Identify which cell holds the provided text, then report its [x, y] central coordinate. 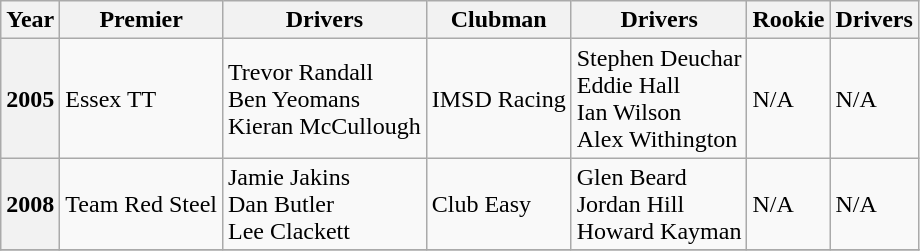
Clubman [498, 20]
2008 [30, 204]
Year [30, 20]
Jamie JakinsDan ButlerLee Clackett [324, 204]
Premier [142, 20]
Stephen DeucharEddie HallIan WilsonAlex Withington [659, 98]
Trevor RandallBen YeomansKieran McCullough [324, 98]
Club Easy [498, 204]
Glen BeardJordan HillHoward Kayman [659, 204]
IMSD Racing [498, 98]
Team Red Steel [142, 204]
2005 [30, 98]
Rookie [788, 20]
Essex TT [142, 98]
